Locate the cell with the specified text and output its (X, Y) center coordinate. 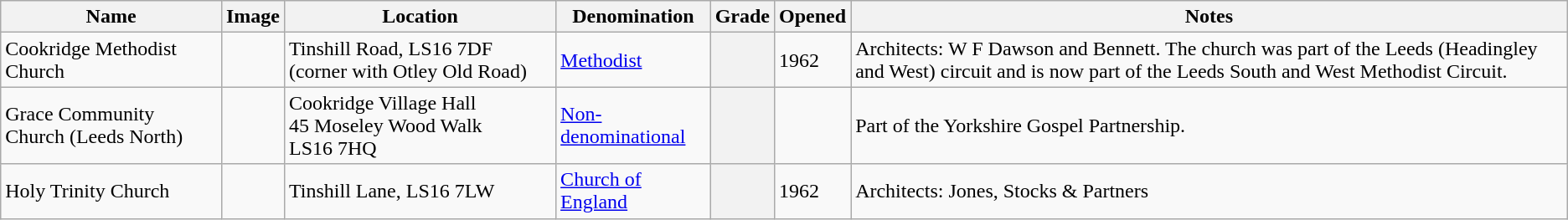
Location (420, 17)
Notes (1210, 17)
Tinshill Lane, LS16 7LW (420, 191)
Part of the Yorkshire Gospel Partnership. (1210, 125)
Cookridge Village Hall45 Moseley Wood WalkLS16 7HQ (420, 125)
Denomination (633, 17)
Name (111, 17)
Grace Community Church (Leeds North) (111, 125)
Tinshill Road, LS16 7DF (corner with Otley Old Road) (420, 60)
Image (253, 17)
Opened (812, 17)
Grade (742, 17)
Methodist (633, 60)
Cookridge Methodist Church (111, 60)
Church of England (633, 191)
Architects: Jones, Stocks & Partners (1210, 191)
Holy Trinity Church (111, 191)
Non-denominational (633, 125)
